Determine the [x, y] coordinate at the center of the cell enclosing the given text.  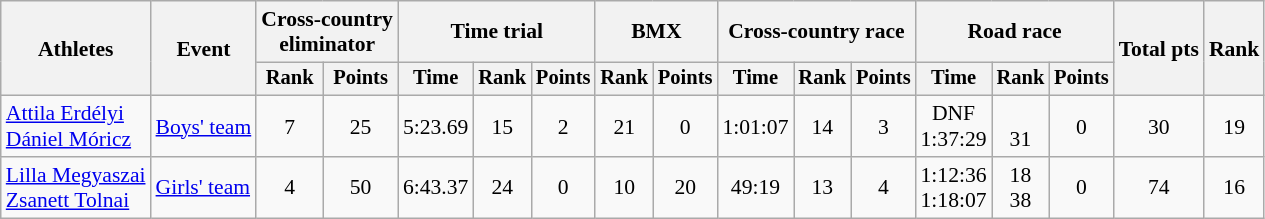
1838 [1021, 188]
25 [360, 126]
1:01:07 [755, 126]
13 [823, 188]
2 [563, 126]
24 [502, 188]
16 [1234, 188]
Lilla MegyaszaiZsanett Tolnai [76, 188]
30 [1159, 126]
DNF1:37:29 [953, 126]
Cross-countryeliminator [327, 32]
Girls' team [204, 188]
20 [685, 188]
3 [883, 126]
49:19 [755, 188]
21 [624, 126]
1:12:361:18:07 [953, 188]
Road race [1014, 32]
Event [204, 48]
14 [823, 126]
Cross-country race [816, 32]
Athletes [76, 48]
5:23.69 [436, 126]
19 [1234, 126]
50 [360, 188]
74 [1159, 188]
Boys' team [204, 126]
15 [502, 126]
10 [624, 188]
7 [290, 126]
BMX [656, 32]
Attila ErdélyiDániel Móricz [76, 126]
Time trial [496, 32]
Total pts [1159, 48]
6:43.37 [436, 188]
31 [1021, 126]
